Provide the (x, y) coordinate of the cell's center where the given text is located.  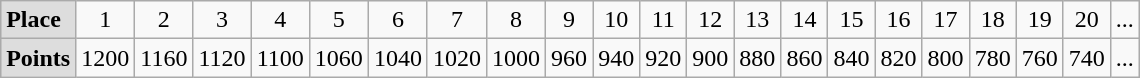
12 (710, 20)
18 (992, 20)
1160 (164, 58)
740 (1086, 58)
7 (456, 20)
920 (664, 58)
780 (992, 58)
15 (852, 20)
900 (710, 58)
760 (1040, 58)
1020 (456, 58)
10 (616, 20)
1000 (516, 58)
6 (398, 20)
1120 (222, 58)
20 (1086, 20)
9 (570, 20)
16 (898, 20)
8 (516, 20)
4 (280, 20)
1040 (398, 58)
960 (570, 58)
14 (804, 20)
940 (616, 58)
1200 (106, 58)
880 (758, 58)
Points (38, 58)
1060 (338, 58)
2 (164, 20)
17 (946, 20)
13 (758, 20)
Place (38, 20)
860 (804, 58)
800 (946, 58)
11 (664, 20)
1100 (280, 58)
1 (106, 20)
3 (222, 20)
5 (338, 20)
840 (852, 58)
820 (898, 58)
19 (1040, 20)
